Locate the cell with the specified text and output its [X, Y] center coordinate. 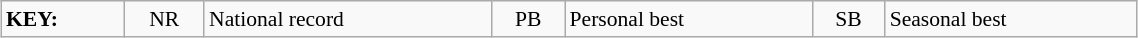
KEY: [62, 19]
SB [848, 19]
Seasonal best [1011, 19]
NR [164, 19]
PB [528, 19]
National record [348, 19]
Personal best [689, 19]
